Return [x, y] of the center of cell containing provided text 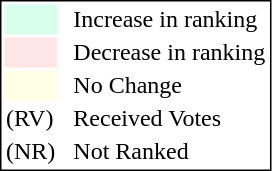
(NR) [30, 151]
Received Votes [170, 119]
No Change [170, 85]
Decrease in ranking [170, 53]
Increase in ranking [170, 19]
(RV) [30, 119]
Not Ranked [170, 151]
